Locate the cell with the specified text and output its [X, Y] center coordinate. 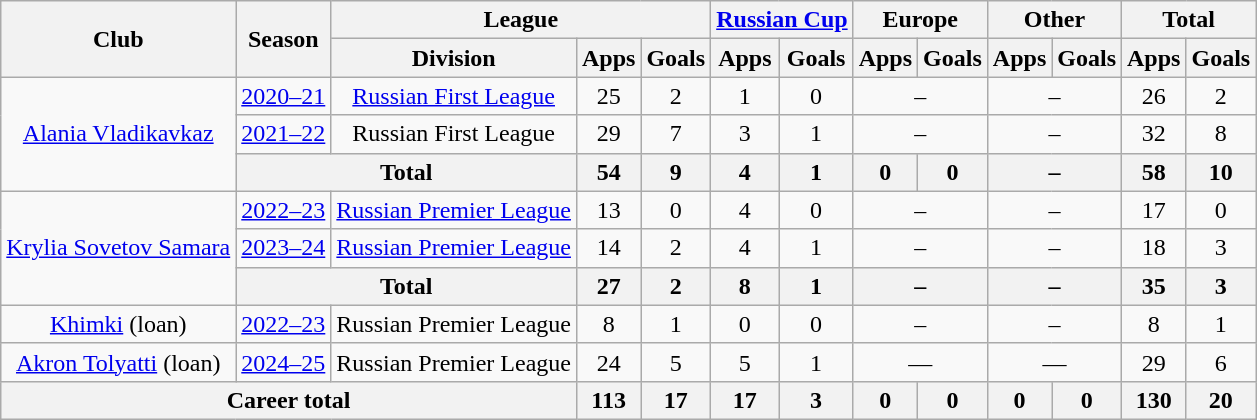
27 [608, 286]
2024–25 [284, 362]
Division [454, 58]
Akron Tolyatti (loan) [118, 362]
54 [608, 172]
Europe [920, 20]
26 [1154, 96]
113 [608, 400]
Khimki (loan) [118, 324]
Russian Cup [782, 20]
14 [608, 248]
Season [284, 39]
35 [1154, 286]
Club [118, 39]
9 [676, 172]
2021–22 [284, 134]
24 [608, 362]
2020–21 [284, 96]
13 [608, 210]
2023–24 [284, 248]
20 [1221, 400]
6 [1221, 362]
7 [676, 134]
League [521, 20]
25 [608, 96]
32 [1154, 134]
58 [1154, 172]
130 [1154, 400]
Other [1054, 20]
Career total [289, 400]
18 [1154, 248]
Krylia Sovetov Samara [118, 248]
Alania Vladikavkaz [118, 134]
10 [1221, 172]
